Return (x, y) of the center of cell containing provided text 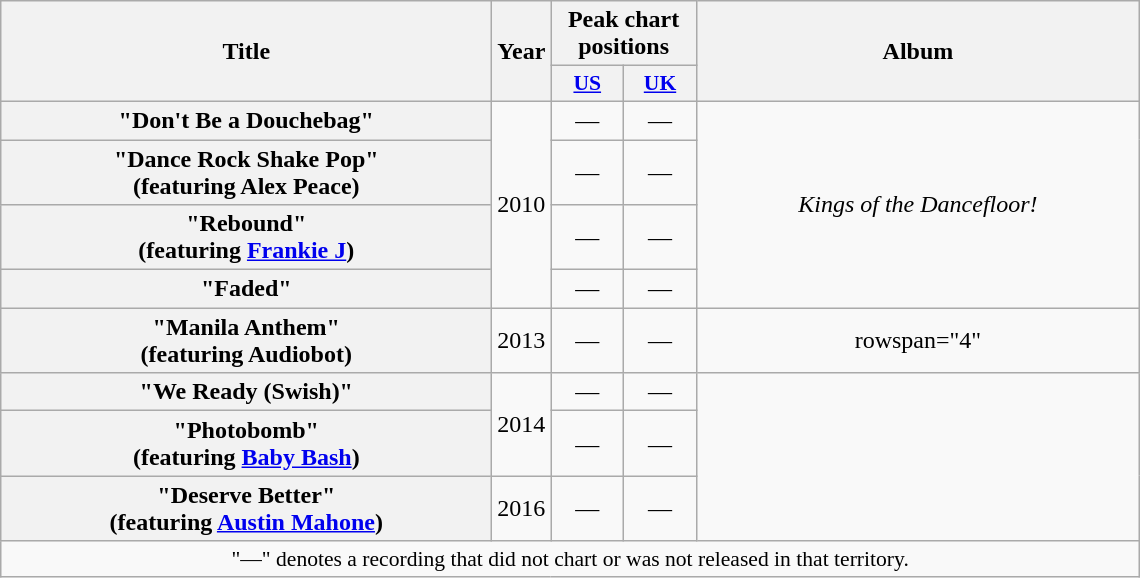
US (588, 84)
Peak chart positions (624, 34)
"—" denotes a recording that did not chart or was not released in that territory. (570, 559)
rowspan="4" (918, 340)
Title (246, 52)
"Don't Be a Douchebag" (246, 120)
2016 (522, 508)
"Photobomb" (featuring Baby Bash) (246, 444)
2013 (522, 340)
Kings of the Dancefloor! (918, 204)
"Manila Anthem" (featuring Audiobot) (246, 340)
Album (918, 52)
"Deserve Better" (featuring Austin Mahone) (246, 508)
"Faded" (246, 289)
"Dance Rock Shake Pop" (featuring Alex Peace) (246, 172)
"We Ready (Swish)" (246, 392)
2010 (522, 204)
2014 (522, 424)
"Rebound" (featuring Frankie J) (246, 238)
UK (660, 84)
Year (522, 52)
